Output the (X, Y) coordinate of the center of the cell containing the given text.  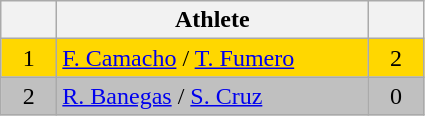
0 (396, 96)
R. Banegas / S. Cruz (212, 96)
F. Camacho / T. Fumero (212, 58)
Athlete (212, 20)
1 (29, 58)
